Provide the [X, Y] coordinate of the cell's center where the given text is located.  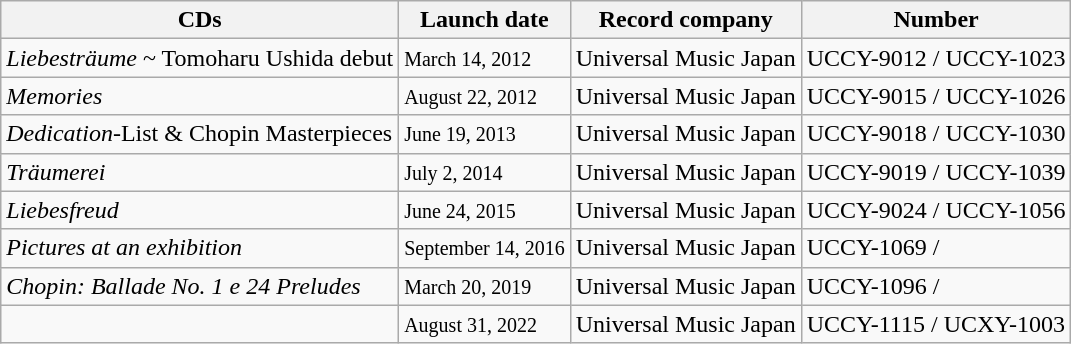
Liebesträume ~ Tomoharu Ushida debut [200, 58]
July 2, 2014 [485, 172]
Number [936, 20]
UCCY-1096 / [936, 286]
Record company [686, 20]
Träumerei [200, 172]
UCCY-9019 / UCCY-1039 [936, 172]
March 20, 2019 [485, 286]
Launch date [485, 20]
Liebesfreud [200, 210]
UCCY-1115 / UCXY-1003 [936, 324]
Pictures at an exhibition [200, 248]
March 14, 2012 [485, 58]
UCCY-9018 / UCCY-1030 [936, 134]
August 22, 2012 [485, 96]
CDs [200, 20]
September 14, 2016 [485, 248]
UCCY-9012 / UCCY-1023 [936, 58]
UCCY-9024 / UCCY-1056 [936, 210]
Dedication-List & Chopin Masterpieces [200, 134]
Memories [200, 96]
UCCY-1069 / [936, 248]
Chopin: Ballade No. 1 e 24 Preludes [200, 286]
June 19, 2013 [485, 134]
August 31, 2022 [485, 324]
UCCY-9015 / UCCY-1026 [936, 96]
June 24, 2015 [485, 210]
